Extract the (x, y) coordinate from the center of the cell holding the provided text.  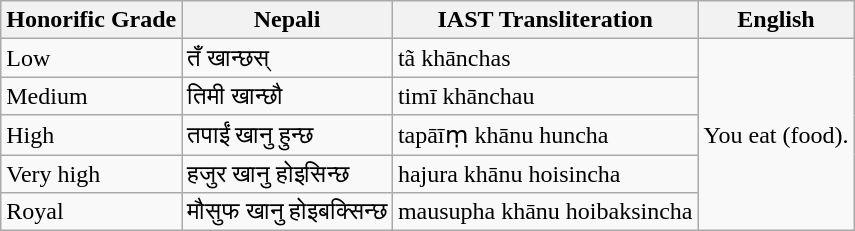
हजुर खानु होइसिन्छ (288, 173)
Royal (92, 212)
tã khānchas (545, 58)
Nepali (288, 20)
You eat (food). (776, 135)
High (92, 135)
Honorific Grade (92, 20)
Very high (92, 173)
Low (92, 58)
तपाईं खानु हुन्छ (288, 135)
तँ खान्छस् (288, 58)
English (776, 20)
Medium (92, 96)
मौसुफ खानु होइबक्सिन्छ (288, 212)
IAST Transliteration (545, 20)
mausupha khānu hoibaksincha (545, 212)
तिमी खान्छौ (288, 96)
tapāīṃ khānu huncha (545, 135)
hajura khānu hoisincha (545, 173)
timī khānchau (545, 96)
